Locate the cell with the specified text and output its (x, y) center coordinate. 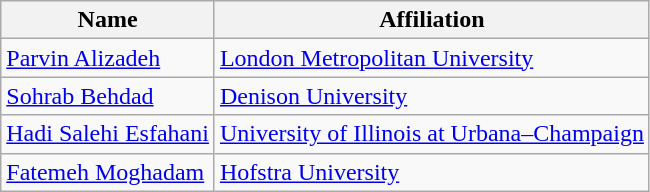
Hofstra University (432, 172)
Hadi Salehi Esfahani (108, 134)
Denison University (432, 96)
Parvin Alizadeh (108, 58)
University of Illinois at Urbana–Champaign (432, 134)
Fatemeh Moghadam (108, 172)
Sohrab Behdad (108, 96)
Name (108, 20)
Affiliation (432, 20)
London Metropolitan University (432, 58)
